Determine the (x, y) coordinate at the center of the cell enclosing the given text.  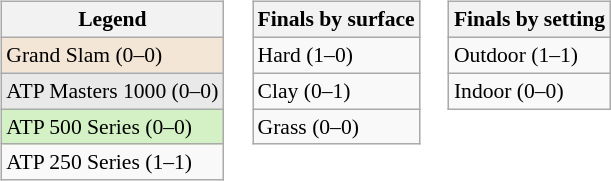
Outdoor (1–1) (530, 55)
Hard (1–0) (336, 55)
ATP 500 Series (0–0) (112, 127)
Legend (112, 20)
Clay (0–1) (336, 91)
ATP 250 Series (1–1) (112, 162)
Indoor (0–0) (530, 91)
Grand Slam (0–0) (112, 55)
Finals by surface (336, 20)
Grass (0–0) (336, 127)
ATP Masters 1000 (0–0) (112, 91)
Finals by setting (530, 20)
